For the text-containing cell, return its midpoint in (X, Y) coordinate format. 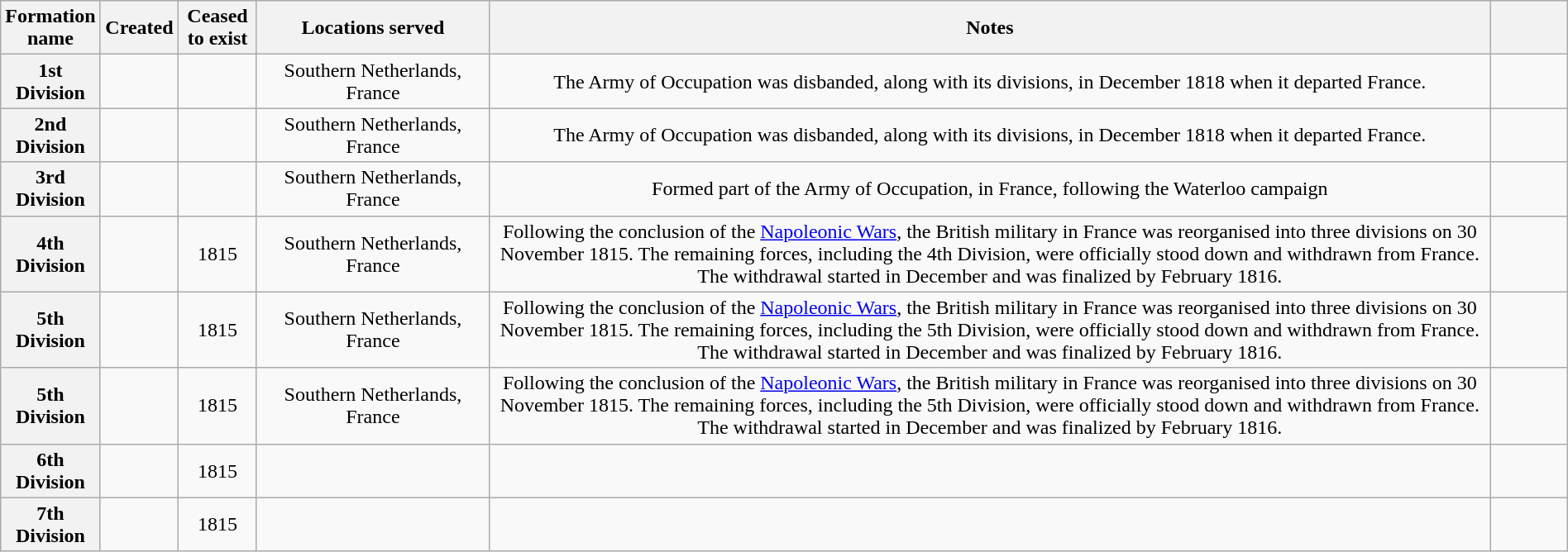
Created (139, 28)
4th Division (50, 254)
Formation name (50, 28)
2nd Division (50, 136)
Formed part of the Army of Occupation, in France, following the Waterloo campaign (990, 188)
3rd Division (50, 188)
Locations served (372, 28)
7th Division (50, 524)
1st Division (50, 81)
Ceased to exist (218, 28)
Notes (990, 28)
6th Division (50, 471)
